Return (X, Y) of the center of cell containing provided text 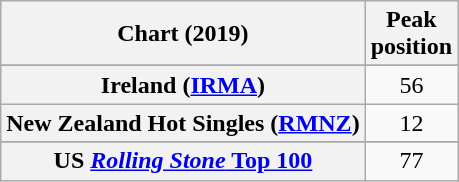
56 (411, 85)
77 (411, 161)
US Rolling Stone Top 100 (183, 161)
New Zealand Hot Singles (RMNZ) (183, 123)
12 (411, 123)
Chart (2019) (183, 34)
Ireland (IRMA) (183, 85)
Peakposition (411, 34)
